Provide the (X, Y) coordinate of the cell's center where the given text is located.  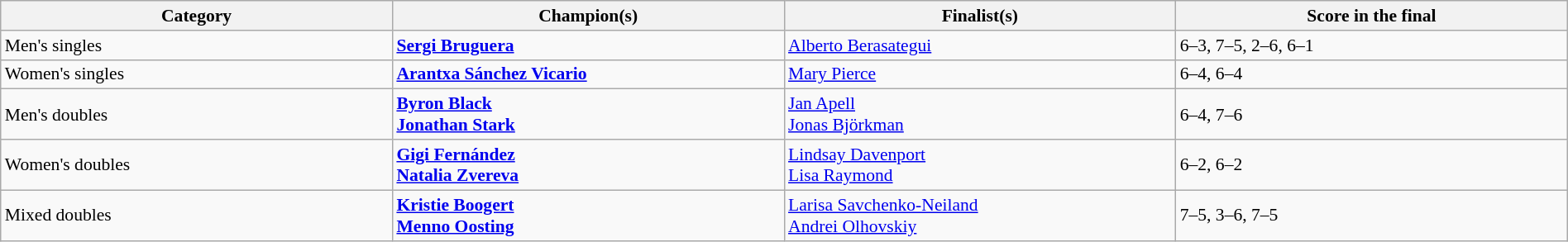
Lindsay Davenport Lisa Raymond (980, 165)
Jan Apell Jonas Björkman (980, 114)
Finalist(s) (980, 16)
Byron Black Jonathan Stark (588, 114)
Mixed doubles (197, 215)
6–4, 6–4 (1372, 74)
Arantxa Sánchez Vicario (588, 74)
7–5, 3–6, 7–5 (1372, 215)
Score in the final (1372, 16)
Larisa Savchenko-Neiland Andrei Olhovskiy (980, 215)
Champion(s) (588, 16)
6–4, 7–6 (1372, 114)
Sergi Bruguera (588, 45)
Men's singles (197, 45)
Category (197, 16)
Kristie Boogert Menno Oosting (588, 215)
Women's doubles (197, 165)
Alberto Berasategui (980, 45)
Men's doubles (197, 114)
6–2, 6–2 (1372, 165)
Mary Pierce (980, 74)
Women's singles (197, 74)
6–3, 7–5, 2–6, 6–1 (1372, 45)
Gigi Fernández Natalia Zvereva (588, 165)
